For the text-containing cell, return its midpoint in [x, y] coordinate format. 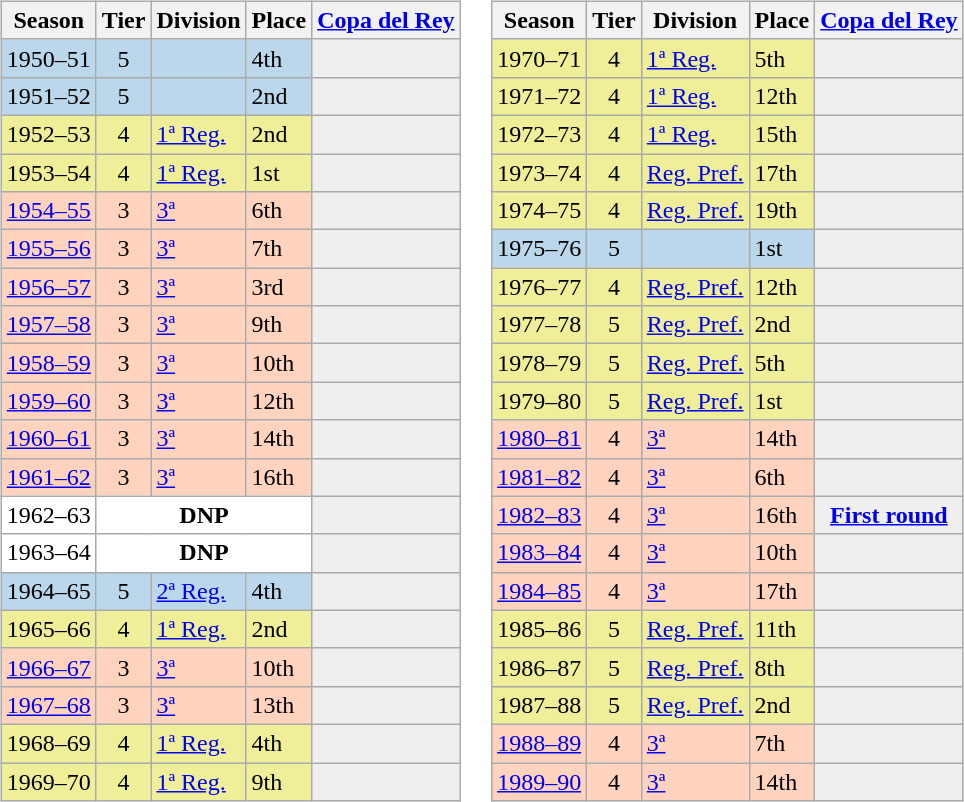
1983–84 [540, 553]
3rd [279, 287]
1966–67 [48, 667]
8th [782, 667]
1987–88 [540, 705]
1963–64 [48, 553]
1964–65 [48, 591]
1958–59 [48, 363]
1950–51 [48, 58]
1972–73 [540, 134]
15th [782, 134]
1981–82 [540, 477]
1962–63 [48, 515]
1961–62 [48, 477]
1985–86 [540, 629]
1952–53 [48, 134]
1969–70 [48, 781]
1989–90 [540, 781]
1951–52 [48, 96]
19th [782, 211]
1979–80 [540, 401]
1968–69 [48, 743]
1967–68 [48, 705]
1977–78 [540, 325]
1973–74 [540, 173]
1953–54 [48, 173]
1988–89 [540, 743]
1959–60 [48, 401]
13th [279, 705]
1980–81 [540, 439]
11th [782, 629]
1971–72 [540, 96]
1954–55 [48, 211]
1974–75 [540, 211]
1955–56 [48, 249]
1956–57 [48, 287]
1982–83 [540, 515]
2ª Reg. [198, 591]
1978–79 [540, 363]
1975–76 [540, 249]
1970–71 [540, 58]
1984–85 [540, 591]
1986–87 [540, 667]
First round [889, 515]
1965–66 [48, 629]
1976–77 [540, 287]
1957–58 [48, 325]
1960–61 [48, 439]
